Find where the given text appears and provide that cell's center as [x, y] coordinate. 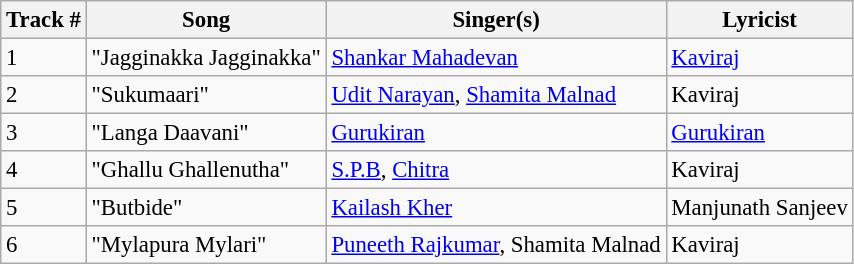
2 [44, 95]
Kailash Kher [496, 208]
5 [44, 208]
Song [206, 20]
"Sukumaari" [206, 95]
"Ghallu Ghallenutha" [206, 170]
4 [44, 170]
Manjunath Sanjeev [760, 208]
S.P.B, Chitra [496, 170]
Singer(s) [496, 20]
Udit Narayan, Shamita Malnad [496, 95]
"Butbide" [206, 208]
1 [44, 58]
"Langa Daavani" [206, 133]
Lyricist [760, 20]
"Jagginakka Jagginakka" [206, 58]
6 [44, 245]
Puneeth Rajkumar, Shamita Malnad [496, 245]
Shankar Mahadevan [496, 58]
Track # [44, 20]
3 [44, 133]
"Mylapura Mylari" [206, 245]
